Return the (x, y) coordinate for the center point of the cell that contains the specified text.  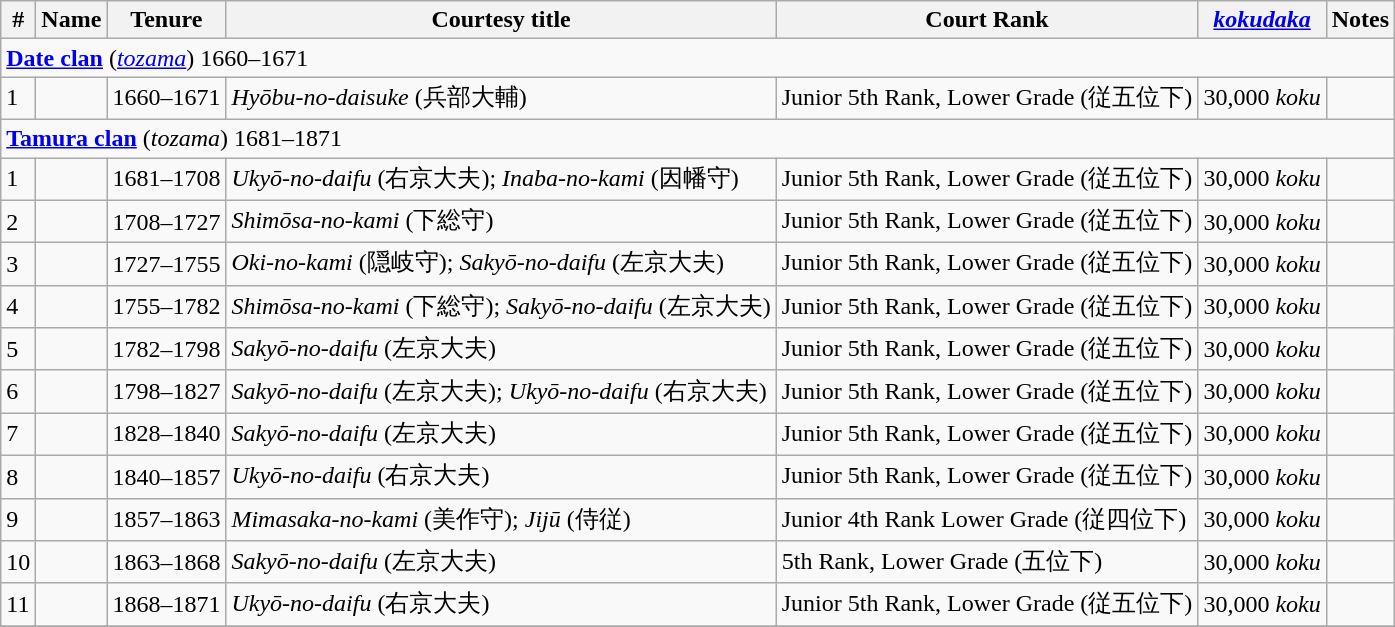
6 (18, 392)
Notes (1360, 20)
5 (18, 350)
1708–1727 (166, 222)
Mimasaka-no-kami (美作守); Jijū (侍従) (501, 520)
10 (18, 562)
Junior 4th Rank Lower Grade (従四位下) (987, 520)
11 (18, 604)
# (18, 20)
1727–1755 (166, 264)
Ukyō-no-daifu (右京大夫); Inaba-no-kami (因幡守) (501, 180)
Courtesy title (501, 20)
4 (18, 306)
8 (18, 476)
Tenure (166, 20)
9 (18, 520)
Name (72, 20)
1863–1868 (166, 562)
kokudaka (1262, 20)
1755–1782 (166, 306)
1828–1840 (166, 434)
Sakyō-no-daifu (左京大夫); Ukyō-no-daifu (右京大夫) (501, 392)
Court Rank (987, 20)
Date clan (tozama) 1660–1671 (698, 58)
1868–1871 (166, 604)
1782–1798 (166, 350)
Tamura clan (tozama) 1681–1871 (698, 138)
3 (18, 264)
Shimōsa-no-kami (下総守) (501, 222)
5th Rank, Lower Grade (五位下) (987, 562)
1857–1863 (166, 520)
1660–1671 (166, 98)
7 (18, 434)
1798–1827 (166, 392)
Oki-no-kami (隠岐守); Sakyō-no-daifu (左京大夫) (501, 264)
Hyōbu-no-daisuke (兵部大輔) (501, 98)
2 (18, 222)
1840–1857 (166, 476)
Shimōsa-no-kami (下総守); Sakyō-no-daifu (左京大夫) (501, 306)
1681–1708 (166, 180)
